Determine the [x, y] coordinate at the center of the cell enclosing the given text.  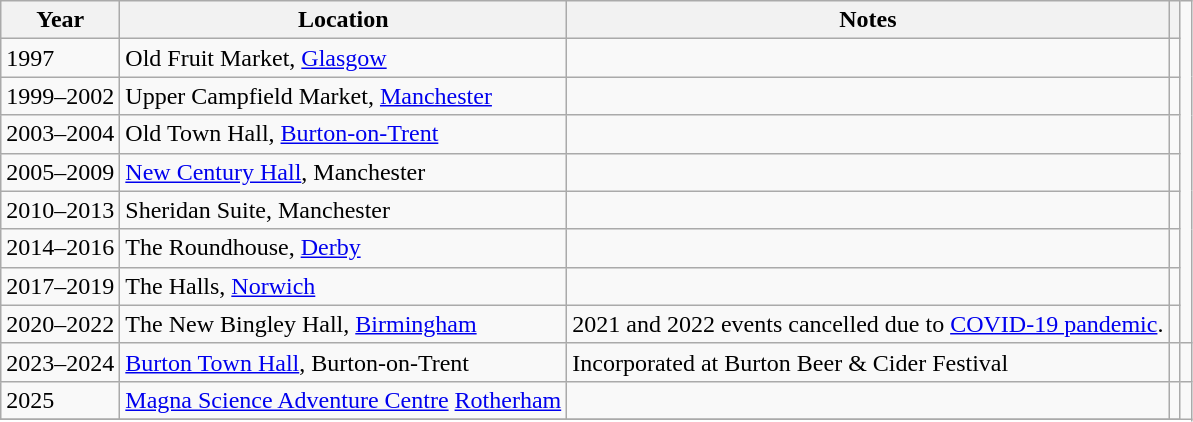
Notes [868, 20]
2005–2009 [60, 172]
2025 [60, 400]
The New Bingley Hall, Birmingham [344, 324]
2010–2013 [60, 210]
Old Town Hall, Burton-on-Trent [344, 134]
2020–2022 [60, 324]
1997 [60, 58]
1999–2002 [60, 96]
2021 and 2022 events cancelled due to COVID-19 pandemic. [868, 324]
2003–2004 [60, 134]
The Roundhouse, Derby [344, 248]
Location [344, 20]
Magna Science Adventure Centre Rotherham [344, 400]
Burton Town Hall, Burton-on-Trent [344, 362]
Old Fruit Market, Glasgow [344, 58]
New Century Hall, Manchester [344, 172]
2014–2016 [60, 248]
Upper Campfield Market, Manchester [344, 96]
2017–2019 [60, 286]
Sheridan Suite, Manchester [344, 210]
Incorporated at Burton Beer & Cider Festival [868, 362]
Year [60, 20]
2023–2024 [60, 362]
The Halls, Norwich [344, 286]
